Return (x, y) of the center of cell containing provided text 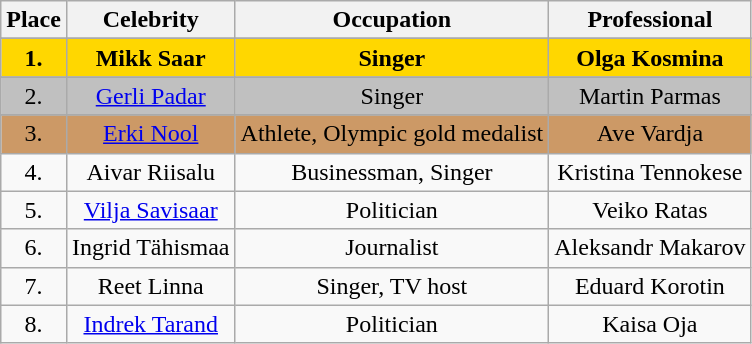
Aleksandr Makarov (650, 248)
Erki Nool (150, 134)
Aivar Riisalu (150, 172)
Kristina Tennokese (650, 172)
Eduard Korotin (650, 286)
Celebrity (150, 20)
Ingrid Tähismaa (150, 248)
Martin Parmas (650, 96)
Businessman, Singer (392, 172)
Professional (650, 20)
4. (34, 172)
Veiko Ratas (650, 210)
Vilja Savisaar (150, 210)
Occupation (392, 20)
Singer, TV host (392, 286)
Mikk Saar (150, 58)
Journalist (392, 248)
Ave Vardja (650, 134)
7. (34, 286)
Athlete, Olympic gold medalist (392, 134)
6. (34, 248)
2. (34, 96)
Gerli Padar (150, 96)
Indrek Tarand (150, 324)
Place (34, 20)
Kaisa Oja (650, 324)
5. (34, 210)
1. (34, 58)
Reet Linna (150, 286)
Olga Kosmina (650, 58)
3. (34, 134)
8. (34, 324)
